Extract the (X, Y) coordinate from the center of the cell holding the provided text.  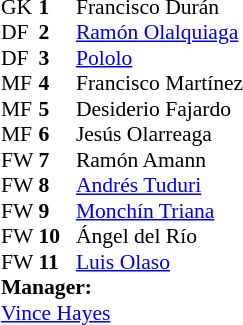
Francisco Martínez (160, 83)
4 (57, 83)
Andrés Tuduri (160, 185)
Luis Olaso (160, 262)
Monchín Triana (160, 211)
6 (57, 135)
7 (57, 160)
Ángel del Río (160, 237)
Jesús Olarreaga (160, 135)
Pololo (160, 58)
Manager: (122, 287)
3 (57, 58)
11 (57, 262)
9 (57, 211)
Ramón Amann (160, 160)
Ramón Olalquiaga (160, 33)
5 (57, 109)
10 (57, 237)
2 (57, 33)
8 (57, 185)
Desiderio Fajardo (160, 109)
